Scan for the cell matching the given text and deliver its [X, Y] coordinate at center. 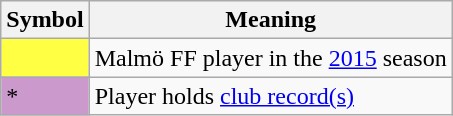
Player holds club record(s) [270, 96]
Malmö FF player in the 2015 season [270, 58]
Meaning [270, 20]
Symbol [45, 20]
* [45, 96]
